Identify which cell holds the provided text, then report its [X, Y] central coordinate. 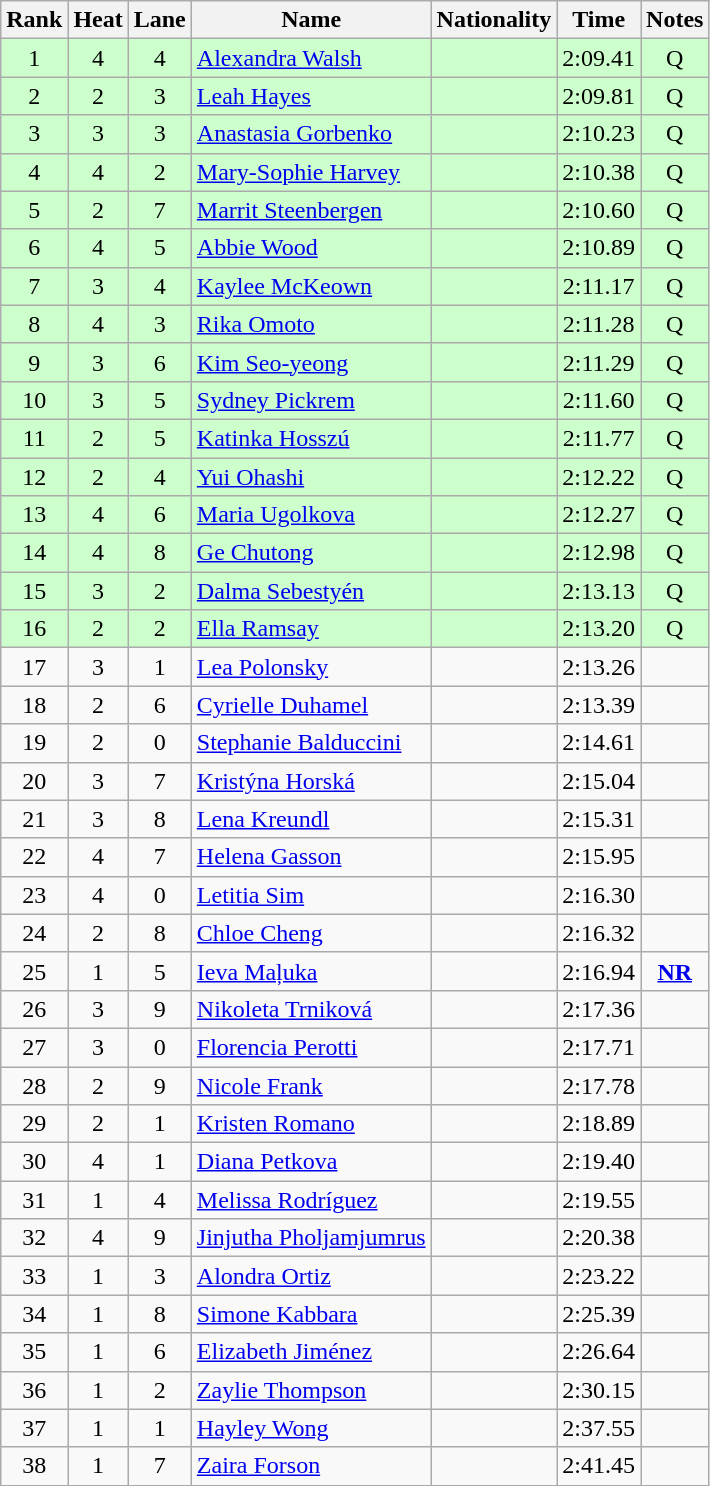
2:10.60 [599, 210]
Zaylie Thompson [311, 1390]
Zaira Forson [311, 1466]
32 [34, 1238]
Cyrielle Duhamel [311, 705]
2:18.89 [599, 1124]
2:11.77 [599, 438]
Time [599, 20]
33 [34, 1276]
2:10.89 [599, 248]
2:16.32 [599, 933]
Ge Chutong [311, 553]
Sydney Pickrem [311, 400]
Leah Hayes [311, 96]
2:20.38 [599, 1238]
30 [34, 1162]
2:14.61 [599, 743]
Nationality [494, 20]
Nikoleta Trniková [311, 1009]
36 [34, 1390]
Stephanie Balduccini [311, 743]
18 [34, 705]
2:10.23 [599, 134]
2:10.38 [599, 172]
Helena Gasson [311, 857]
2:17.36 [599, 1009]
Hayley Wong [311, 1428]
2:25.39 [599, 1314]
Melissa Rodríguez [311, 1200]
24 [34, 933]
2:11.29 [599, 362]
23 [34, 895]
14 [34, 553]
2:15.95 [599, 857]
2:11.17 [599, 286]
Heat [98, 20]
Ella Ramsay [311, 629]
Rank [34, 20]
2:37.55 [599, 1428]
Ieva Maļuka [311, 971]
Kaylee McKeown [311, 286]
Elizabeth Jiménez [311, 1352]
Chloe Cheng [311, 933]
13 [34, 515]
Letitia Sim [311, 895]
2:11.60 [599, 400]
Alexandra Walsh [311, 58]
Abbie Wood [311, 248]
29 [34, 1124]
Anastasia Gorbenko [311, 134]
2:12.27 [599, 515]
Lea Polonsky [311, 667]
22 [34, 857]
Lane [160, 20]
17 [34, 667]
Yui Ohashi [311, 477]
Simone Kabbara [311, 1314]
26 [34, 1009]
Mary-Sophie Harvey [311, 172]
Katinka Hosszú [311, 438]
Name [311, 20]
11 [34, 438]
27 [34, 1047]
2:15.31 [599, 819]
2:41.45 [599, 1466]
28 [34, 1085]
19 [34, 743]
2:26.64 [599, 1352]
Maria Ugolkova [311, 515]
Kristýna Horská [311, 781]
2:13.13 [599, 591]
Notes [675, 20]
2:19.40 [599, 1162]
38 [34, 1466]
37 [34, 1428]
12 [34, 477]
2:19.55 [599, 1200]
2:09.41 [599, 58]
Jinjutha Pholjamjumrus [311, 1238]
2:13.39 [599, 705]
2:17.78 [599, 1085]
2:15.04 [599, 781]
31 [34, 1200]
20 [34, 781]
25 [34, 971]
2:13.26 [599, 667]
Lena Kreundl [311, 819]
Kristen Romano [311, 1124]
Diana Petkova [311, 1162]
16 [34, 629]
Rika Omoto [311, 324]
Alondra Ortiz [311, 1276]
21 [34, 819]
2:13.20 [599, 629]
2:09.81 [599, 96]
Florencia Perotti [311, 1047]
Kim Seo-yeong [311, 362]
2:23.22 [599, 1276]
2:12.98 [599, 553]
2:30.15 [599, 1390]
2:16.94 [599, 971]
NR [675, 971]
Dalma Sebestyén [311, 591]
Nicole Frank [311, 1085]
2:12.22 [599, 477]
2:17.71 [599, 1047]
2:11.28 [599, 324]
Marrit Steenbergen [311, 210]
10 [34, 400]
34 [34, 1314]
15 [34, 591]
2:16.30 [599, 895]
35 [34, 1352]
